Provide the (X, Y) coordinate of the cell's center where the given text is located.  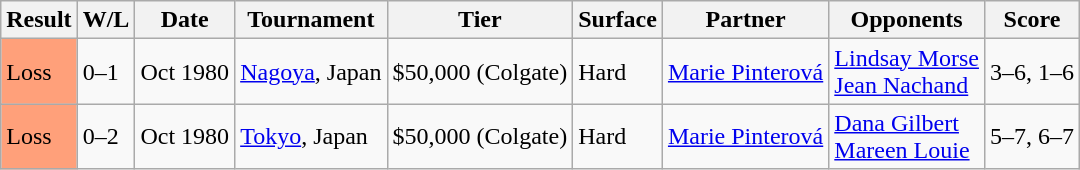
Opponents (907, 20)
Score (1032, 20)
0–2 (106, 136)
Date (185, 20)
5–7, 6–7 (1032, 136)
Tokyo, Japan (311, 136)
Result (39, 20)
0–1 (106, 72)
Partner (745, 20)
Lindsay Morse Jean Nachand (907, 72)
Surface (618, 20)
3–6, 1–6 (1032, 72)
Tournament (311, 20)
Nagoya, Japan (311, 72)
Tier (480, 20)
Dana Gilbert Mareen Louie (907, 136)
W/L (106, 20)
